Determine the [x, y] coordinate at the center of the cell enclosing the given text.  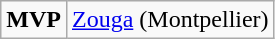
MVP [34, 20]
Zouga (Montpellier) [170, 20]
